Determine the [X, Y] coordinate at the center of the cell enclosing the given text.  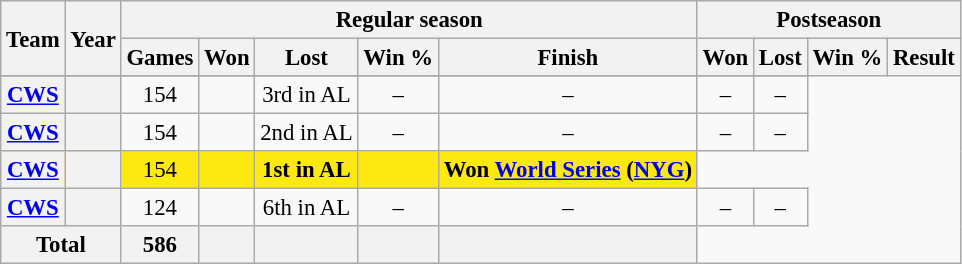
Regular season [409, 20]
Postseason [828, 20]
124 [160, 208]
Year [93, 38]
Games [160, 58]
6th in AL [306, 208]
Result [924, 58]
Team [33, 38]
3rd in AL [306, 95]
Total [61, 245]
2nd in AL [306, 133]
586 [160, 245]
Finish [568, 58]
1st in AL [306, 170]
Won World Series (NYG) [568, 170]
